Detect which cell encompasses the target text, then output its [x, y] center coordinate. 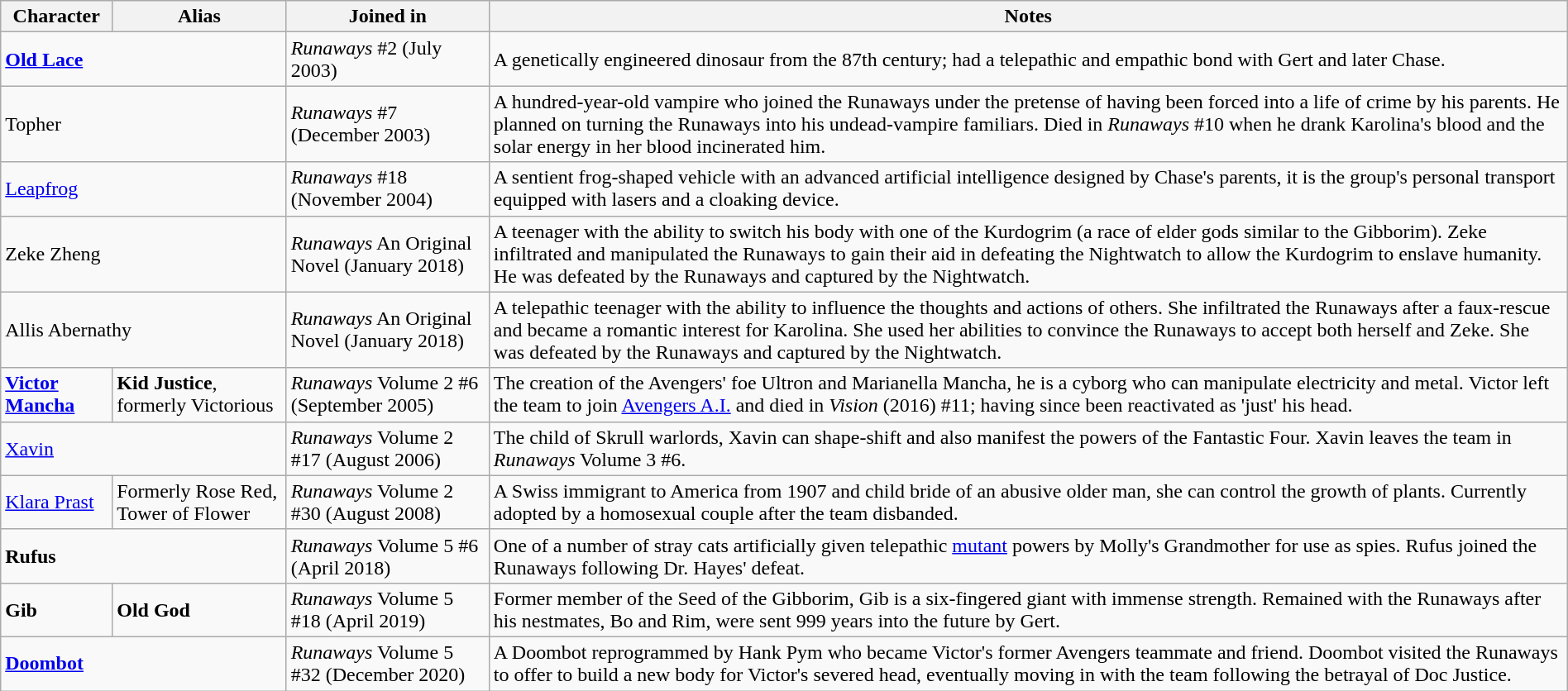
Victor Mancha [56, 395]
Gib [56, 610]
Runaways Volume 2 #30 (August 2008) [387, 503]
Topher [144, 124]
Old God [199, 610]
Leapfrog [144, 188]
Runaways Volume 2 #17 (August 2006) [387, 448]
A genetically engineered dinosaur from the 87th century; had a telepathic and empathic bond with Gert and later Chase. [1028, 60]
Runaways Volume 5 #18 (April 2019) [387, 610]
Notes [1028, 17]
Old Lace [144, 60]
Zeke Zheng [144, 254]
Rufus [144, 555]
Runaways #18 (November 2004) [387, 188]
Character [56, 17]
Xavin [144, 448]
Runaways #2 (July 2003) [387, 60]
Runaways Volume 2 #6 (September 2005) [387, 395]
Formerly Rose Red, Tower of Flower [199, 503]
Runaways Volume 5 #32 (December 2020) [387, 663]
Alias [199, 17]
Runaways #7 (December 2003) [387, 124]
Klara Prast [56, 503]
Kid Justice, formerly Victorious [199, 395]
Joined in [387, 17]
Runaways Volume 5 #6 (April 2018) [387, 555]
Doombot [144, 663]
Allis Abernathy [144, 330]
